Search for the cell housing the specified text and yield its [X, Y] center coordinate. 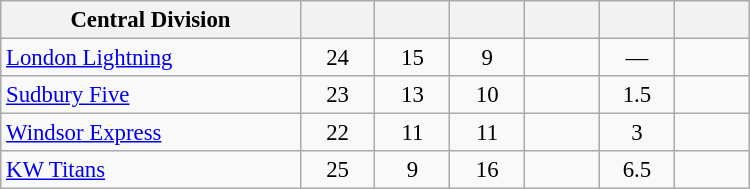
1.5 [636, 95]
KW Titans [150, 170]
— [636, 58]
13 [412, 95]
London Lightning [150, 58]
3 [636, 133]
Windsor Express [150, 133]
16 [488, 170]
10 [488, 95]
23 [338, 95]
Central Division [150, 20]
15 [412, 58]
Sudbury Five [150, 95]
24 [338, 58]
25 [338, 170]
22 [338, 133]
6.5 [636, 170]
